Provide the (x, y) coordinate of the cell's center where the given text is located.  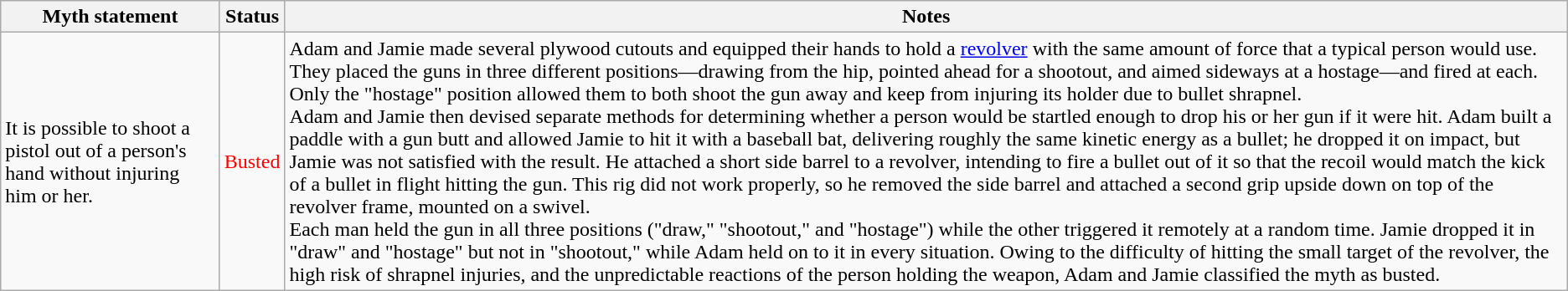
Notes (926, 17)
Status (252, 17)
Busted (252, 161)
It is possible to shoot a pistol out of a person's hand without injuring him or her. (111, 161)
Myth statement (111, 17)
